Scan for the cell matching the given text and deliver its (x, y) coordinate at center. 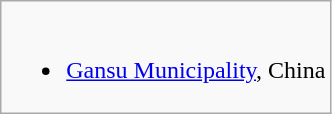
Gansu Municipality, China (166, 58)
